Return the (x, y) coordinate for the center point of the cell that contains the specified text.  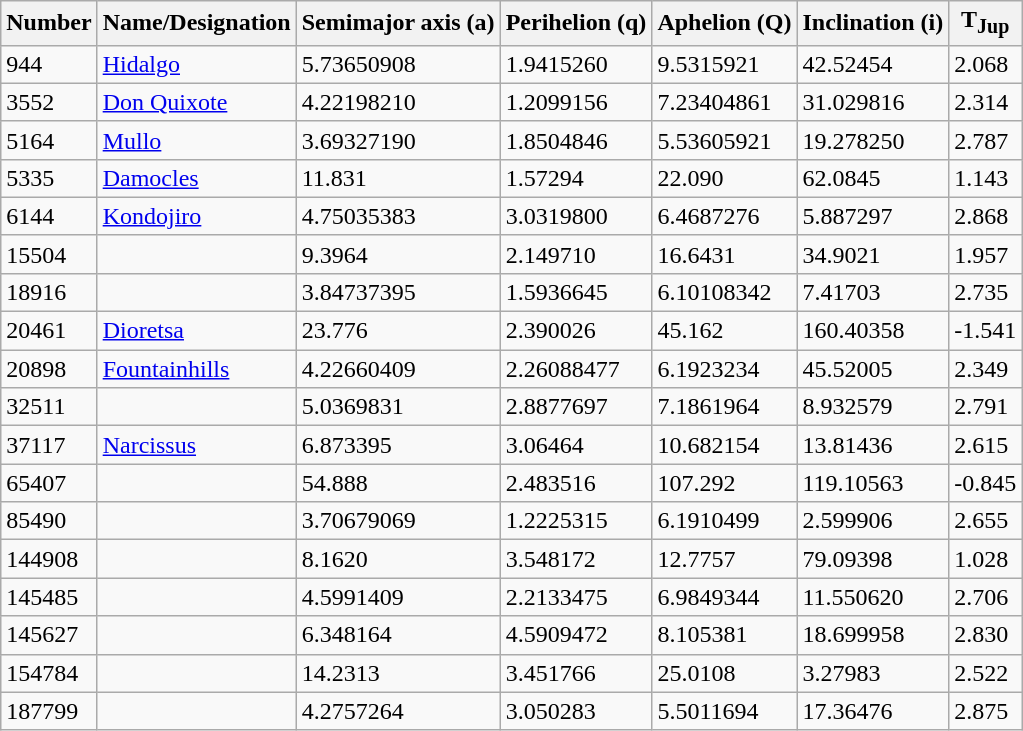
3.69327190 (398, 140)
45.162 (724, 331)
2.349 (986, 369)
8.105381 (724, 635)
6.348164 (398, 635)
2.655 (986, 521)
Don Quixote (196, 102)
5.73650908 (398, 64)
6.9849344 (724, 597)
37117 (49, 445)
5.0369831 (398, 407)
8.932579 (873, 407)
107.292 (724, 483)
5.53605921 (724, 140)
15504 (49, 254)
79.09398 (873, 559)
187799 (49, 711)
5335 (49, 178)
11.550620 (873, 597)
1.57294 (576, 178)
2.735 (986, 292)
-1.541 (986, 331)
11.831 (398, 178)
6.1923234 (724, 369)
5.887297 (873, 216)
2.791 (986, 407)
9.5315921 (724, 64)
3.06464 (576, 445)
17.36476 (873, 711)
8.1620 (398, 559)
7.1861964 (724, 407)
20461 (49, 331)
Hidalgo (196, 64)
54.888 (398, 483)
16.6431 (724, 254)
1.2225315 (576, 521)
TJup (986, 23)
1.9415260 (576, 64)
944 (49, 64)
2.26088477 (576, 369)
4.2757264 (398, 711)
4.22198210 (398, 102)
2.2133475 (576, 597)
2.390026 (576, 331)
3.27983 (873, 673)
2.483516 (576, 483)
2.875 (986, 711)
4.22660409 (398, 369)
Perihelion (q) (576, 23)
2.706 (986, 597)
Semimajor axis (a) (398, 23)
2.8877697 (576, 407)
2.068 (986, 64)
Narcissus (196, 445)
Kondojiro (196, 216)
6.1910499 (724, 521)
2.314 (986, 102)
Fountainhills (196, 369)
7.23404861 (724, 102)
1.8504846 (576, 140)
65407 (49, 483)
1.028 (986, 559)
19.278250 (873, 140)
6.10108342 (724, 292)
3.0319800 (576, 216)
42.52454 (873, 64)
3.70679069 (398, 521)
160.40358 (873, 331)
4.75035383 (398, 216)
4.5991409 (398, 597)
13.81436 (873, 445)
Inclination (i) (873, 23)
3.050283 (576, 711)
23.776 (398, 331)
31.029816 (873, 102)
7.41703 (873, 292)
145627 (49, 635)
34.9021 (873, 254)
3.548172 (576, 559)
45.52005 (873, 369)
154784 (49, 673)
-0.845 (986, 483)
Aphelion (Q) (724, 23)
14.2313 (398, 673)
2.615 (986, 445)
1.2099156 (576, 102)
62.0845 (873, 178)
1.143 (986, 178)
1.957 (986, 254)
2.149710 (576, 254)
6144 (49, 216)
3552 (49, 102)
2.787 (986, 140)
5164 (49, 140)
4.5909472 (576, 635)
32511 (49, 407)
2.830 (986, 635)
Number (49, 23)
2.599906 (873, 521)
18916 (49, 292)
20898 (49, 369)
6.4687276 (724, 216)
1.5936645 (576, 292)
3.84737395 (398, 292)
22.090 (724, 178)
25.0108 (724, 673)
2.522 (986, 673)
12.7757 (724, 559)
Damocles (196, 178)
10.682154 (724, 445)
144908 (49, 559)
3.451766 (576, 673)
9.3964 (398, 254)
5.5011694 (724, 711)
119.10563 (873, 483)
Dioretsa (196, 331)
Mullo (196, 140)
6.873395 (398, 445)
2.868 (986, 216)
18.699958 (873, 635)
85490 (49, 521)
Name/Designation (196, 23)
145485 (49, 597)
